Return [x, y] of the center of cell containing provided text 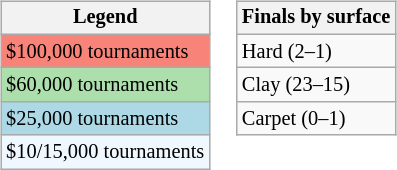
Legend [105, 18]
$60,000 tournaments [105, 85]
Carpet (0–1) [316, 119]
Hard (2–1) [316, 51]
$100,000 tournaments [105, 51]
Clay (23–15) [316, 85]
Finals by surface [316, 18]
$10/15,000 tournaments [105, 152]
$25,000 tournaments [105, 119]
